Detect which cell encompasses the target text, then output its (X, Y) center coordinate. 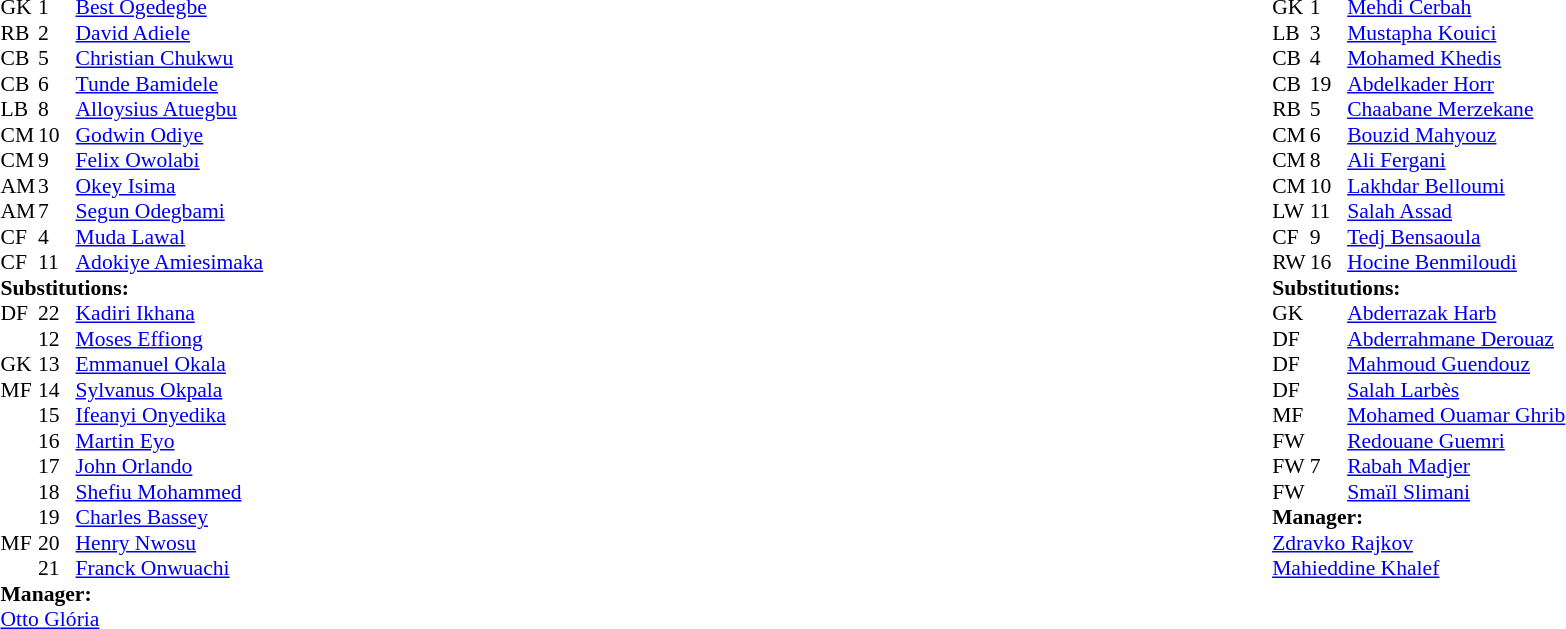
20 (57, 543)
Lakhdar Belloumi (1456, 186)
21 (57, 569)
13 (57, 365)
Martin Eyo (170, 441)
David Adiele (170, 33)
Emmanuel Okala (170, 365)
Mohamed Ouamar Ghrib (1456, 415)
Bouzid Mahyouz (1456, 135)
Tunde Bamidele (170, 84)
Adokiye Amiesimaka (170, 263)
Segun Odegbami (170, 211)
Hocine Benmiloudi (1456, 263)
Franck Onwuachi (170, 569)
14 (57, 390)
Moses Effiong (170, 339)
Shefiu Mohammed (170, 492)
2 (57, 33)
Chaabane Merzekane (1456, 109)
Sylvanus Okpala (170, 390)
Alloysius Atuegbu (170, 109)
Abderrahmane Derouaz (1456, 339)
Godwin Odiye (170, 135)
Charles Bassey (170, 517)
Muda Lawal (170, 237)
John Orlando (170, 467)
Kadiri Ikhana (170, 313)
Ali Fergani (1456, 161)
Okey Isima (170, 186)
LW (1291, 211)
18 (57, 492)
Rabah Madjer (1456, 467)
Mohamed Khedis (1456, 59)
Zdravko Rajkov Mahieddine Khalef (1418, 556)
RW (1291, 263)
17 (57, 467)
Ifeanyi Onyedika (170, 415)
Mustapha Kouici (1456, 33)
Smaïl Slimani (1456, 492)
Abderrazak Harb (1456, 313)
Abdelkader Horr (1456, 84)
12 (57, 339)
Christian Chukwu (170, 59)
Salah Larbès (1456, 390)
Henry Nwosu (170, 543)
Redouane Guemri (1456, 441)
Tedj Bensaoula (1456, 237)
Salah Assad (1456, 211)
22 (57, 313)
Mahmoud Guendouz (1456, 365)
15 (57, 415)
Felix Owolabi (170, 161)
